Search for the cell housing the specified text and yield its [X, Y] center coordinate. 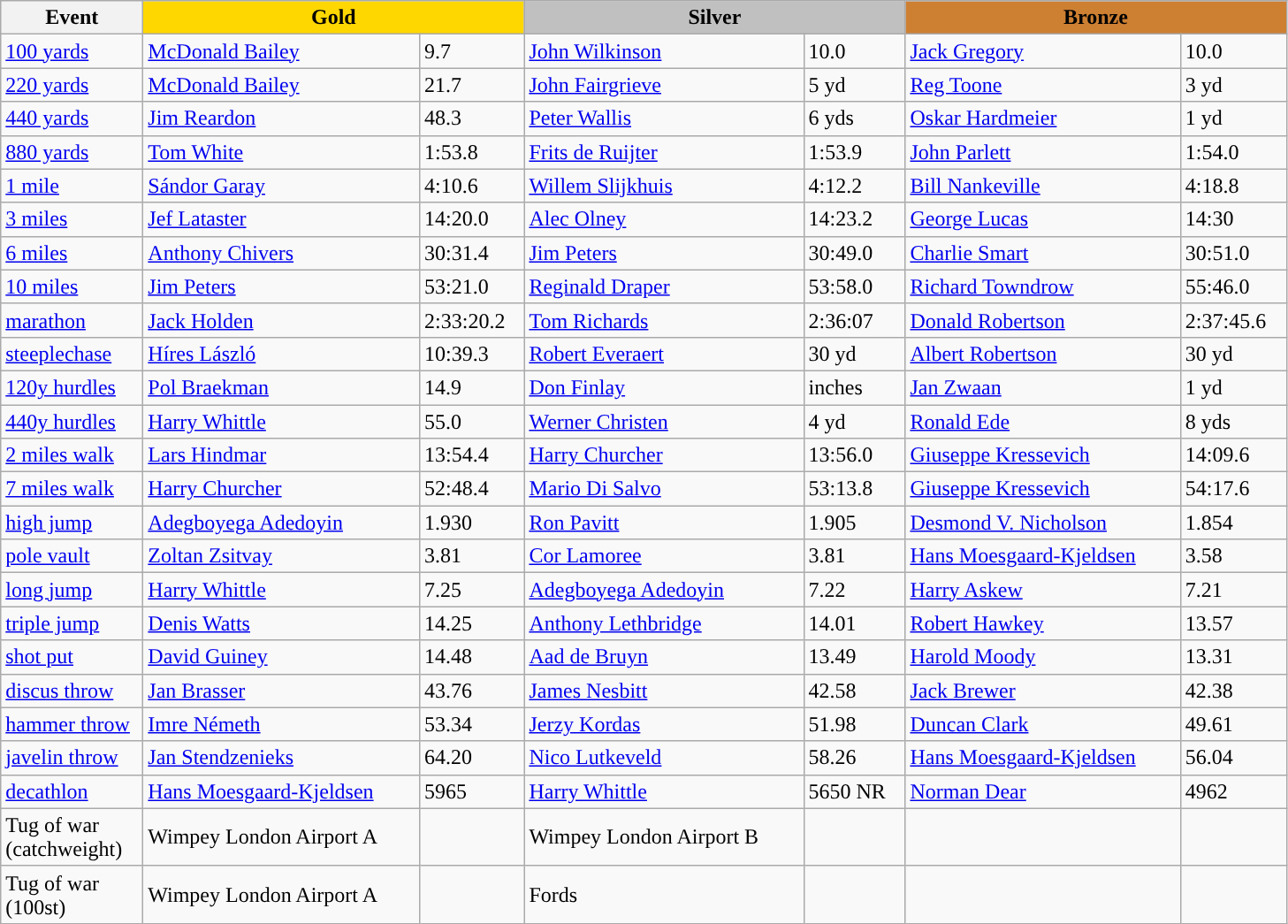
42.38 [1233, 691]
13:54.4 [472, 455]
1.854 [1233, 523]
7.21 [1233, 590]
triple jump [72, 623]
1.905 [854, 523]
javelin throw [72, 758]
3 miles [72, 219]
100 yards [72, 51]
Harold Moody [1043, 657]
steeplechase [72, 354]
Bill Nankeville [1043, 186]
Zoltan Zsitvay [281, 556]
Tug of war (catchweight) [72, 836]
14:30 [1233, 219]
Fords [664, 895]
5965 [472, 791]
Albert Robertson [1043, 354]
53:13.8 [854, 489]
6 miles [72, 253]
10 miles [72, 286]
Jim Reardon [281, 118]
Lars Hindmar [281, 455]
14:23.2 [854, 219]
53.34 [472, 724]
Alec Olney [664, 219]
long jump [72, 590]
51.98 [854, 724]
1:53.9 [854, 152]
1:53.8 [472, 152]
Anthony Lethbridge [664, 623]
hammer throw [72, 724]
Robert Hawkey [1043, 623]
Imre Németh [281, 724]
discus throw [72, 691]
14:20.0 [472, 219]
Mario Di Salvo [664, 489]
Harry Askew [1043, 590]
4:12.2 [854, 186]
Reg Toone [1043, 85]
30:31.4 [472, 253]
2 miles walk [72, 455]
14.9 [472, 387]
Reginald Draper [664, 286]
Peter Wallis [664, 118]
Pol Braekman [281, 387]
3 yd [1233, 85]
56.04 [1233, 758]
Jack Gregory [1043, 51]
Duncan Clark [1043, 724]
14.25 [472, 623]
Werner Christen [664, 422]
James Nesbitt [664, 691]
pole vault [72, 556]
4962 [1233, 791]
Charlie Smart [1043, 253]
1 mile [72, 186]
3.58 [1233, 556]
14.48 [472, 657]
Frits de Ruijter [664, 152]
54:17.6 [1233, 489]
Anthony Chivers [281, 253]
55.0 [472, 422]
13.57 [1233, 623]
Norman Dear [1043, 791]
53:21.0 [472, 286]
4:10.6 [472, 186]
George Lucas [1043, 219]
55:46.0 [1233, 286]
8 yds [1233, 422]
42.58 [854, 691]
1:54.0 [1233, 152]
52:48.4 [472, 489]
58.26 [854, 758]
21.7 [472, 85]
Event [72, 18]
Desmond V. Nicholson [1043, 523]
decathlon [72, 791]
Jack Brewer [1043, 691]
10:39.3 [472, 354]
Donald Robertson [1043, 320]
7.22 [854, 590]
Nico Lutkeveld [664, 758]
Silver [714, 18]
Jan Zwaan [1043, 387]
inches [854, 387]
7.25 [472, 590]
Aad de Bruyn [664, 657]
Bronze [1096, 18]
4 yd [854, 422]
30:51.0 [1233, 253]
9.7 [472, 51]
14.01 [854, 623]
2:33:20.2 [472, 320]
1.930 [472, 523]
Richard Towndrow [1043, 286]
880 yards [72, 152]
13.31 [1233, 657]
Cor Lamoree [664, 556]
Don Finlay [664, 387]
53:58.0 [854, 286]
high jump [72, 523]
13:56.0 [854, 455]
Jan Brasser [281, 691]
120y hurdles [72, 387]
John Fairgrieve [664, 85]
Jef Lataster [281, 219]
13.49 [854, 657]
43.76 [472, 691]
48.3 [472, 118]
Tom Richards [664, 320]
Tug of war (100st) [72, 895]
Denis Watts [281, 623]
Willem Slijkhuis [664, 186]
2:36:07 [854, 320]
Híres László [281, 354]
440y hurdles [72, 422]
6 yds [854, 118]
shot put [72, 657]
Jan Stendzenieks [281, 758]
5650 NR [854, 791]
14:09.6 [1233, 455]
Oskar Hardmeier [1043, 118]
30:49.0 [854, 253]
7 miles walk [72, 489]
Robert Everaert [664, 354]
marathon [72, 320]
5 yd [854, 85]
John Parlett [1043, 152]
Gold [334, 18]
440 yards [72, 118]
Ron Pavitt [664, 523]
Tom White [281, 152]
4:18.8 [1233, 186]
John Wilkinson [664, 51]
David Guiney [281, 657]
49.61 [1233, 724]
64.20 [472, 758]
Sándor Garay [281, 186]
Wimpey London Airport B [664, 836]
2:37:45.6 [1233, 320]
Ronald Ede [1043, 422]
220 yards [72, 85]
Jack Holden [281, 320]
Jerzy Kordas [664, 724]
